Provide the (x, y) coordinate of the cell's center where the given text is located.  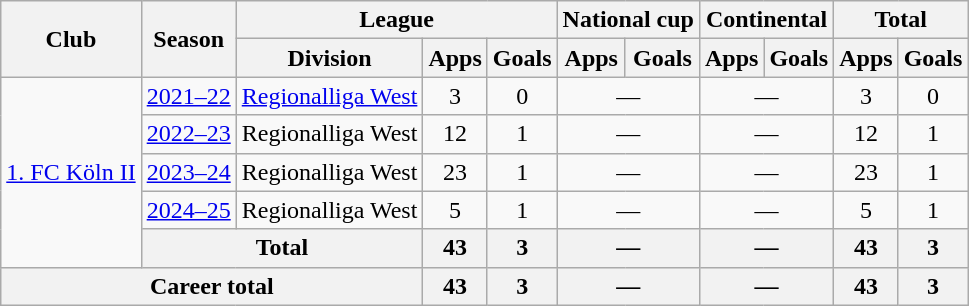
National cup (628, 20)
2023–24 (188, 172)
2022–23 (188, 134)
1. FC Köln II (71, 172)
Continental (766, 20)
2021–22 (188, 96)
Season (188, 39)
2024–25 (188, 210)
Club (71, 39)
Division (330, 58)
League (396, 20)
Career total (212, 286)
